For the text-containing cell, return its midpoint in (X, Y) coordinate format. 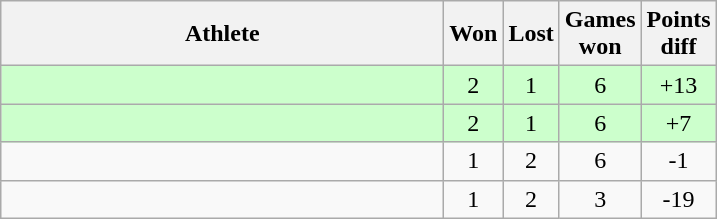
Athlete (222, 34)
-19 (678, 199)
3 (600, 199)
+7 (678, 123)
Lost (531, 34)
Won (474, 34)
Gameswon (600, 34)
+13 (678, 85)
Pointsdiff (678, 34)
-1 (678, 161)
